Return [x, y] of the center of cell containing provided text 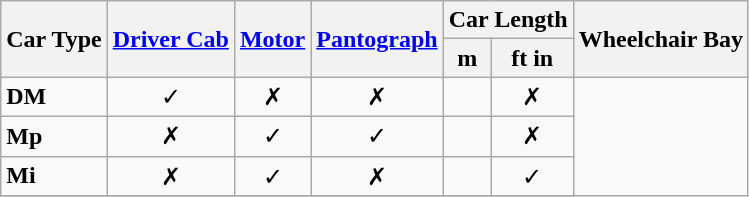
Car Length [508, 20]
Pantograph [377, 39]
ft in [532, 58]
Motor [272, 39]
m [467, 58]
Mi [54, 176]
Wheelchair Bay [660, 39]
Driver Cab [170, 39]
Mp [54, 136]
DM [54, 97]
Car Type [54, 39]
